Capture the cell that displays the provided text and extract its [x, y] central coordinate. 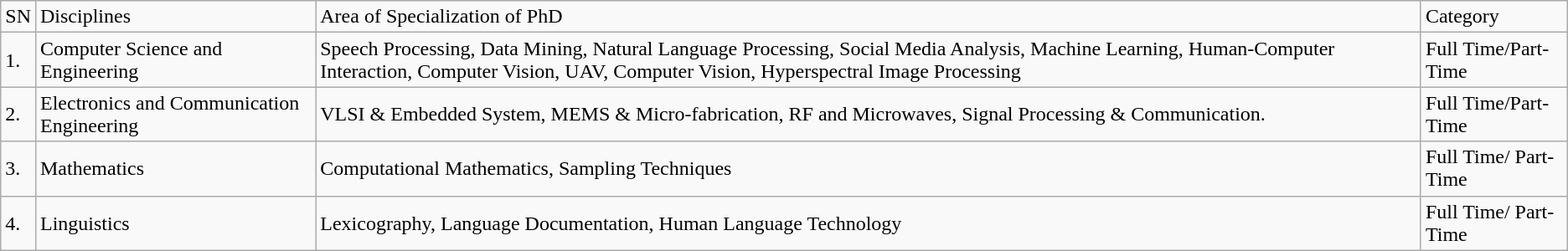
1. [18, 60]
2. [18, 114]
Disciplines [175, 17]
Area of Specialization of PhD [869, 17]
Electronics and Communication Engineering [175, 114]
4. [18, 223]
Computer Science and Engineering [175, 60]
VLSI & Embedded System, MEMS & Micro-fabrication, RF and Microwaves, Signal Processing & Communication. [869, 114]
Mathematics [175, 169]
3. [18, 169]
SN [18, 17]
Computational Mathematics, Sampling Techniques [869, 169]
Lexicography, Language Documentation, Human Language Technology [869, 223]
Linguistics [175, 223]
Category [1494, 17]
